Provide the (X, Y) coordinate of the cell's center where the given text is located.  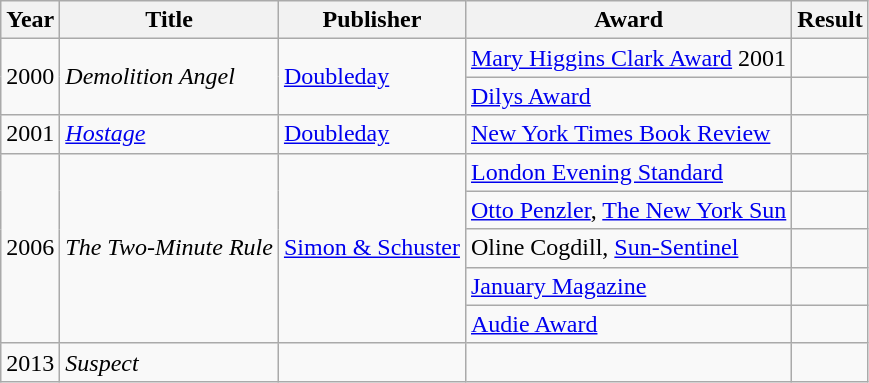
Title (170, 20)
Award (628, 20)
2006 (30, 248)
Hostage (170, 134)
London Evening Standard (628, 172)
Publisher (372, 20)
The Two-Minute Rule (170, 248)
January Magazine (628, 286)
Simon & Schuster (372, 248)
Audie Award (628, 324)
New York Times Book Review (628, 134)
Otto Penzler, The New York Sun (628, 210)
Suspect (170, 362)
2001 (30, 134)
2013 (30, 362)
Mary Higgins Clark Award 2001 (628, 58)
2000 (30, 77)
Oline Cogdill, Sun-Sentinel (628, 248)
Demolition Angel (170, 77)
Result (830, 20)
Dilys Award (628, 96)
Year (30, 20)
